Scan for the cell matching the given text and deliver its [X, Y] coordinate at center. 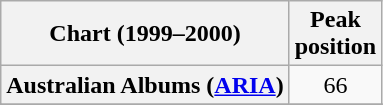
66 [335, 85]
Australian Albums (ARIA) [145, 85]
Peakposition [335, 34]
Chart (1999–2000) [145, 34]
